Search for the cell housing the specified text and yield its [x, y] center coordinate. 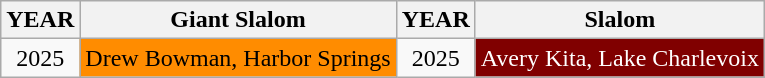
Avery Kita, Lake Charlevoix [620, 58]
Giant Slalom [238, 20]
Slalom [620, 20]
Drew Bowman, Harbor Springs [238, 58]
